Extract the (X, Y) coordinate from the center of the cell holding the provided text.  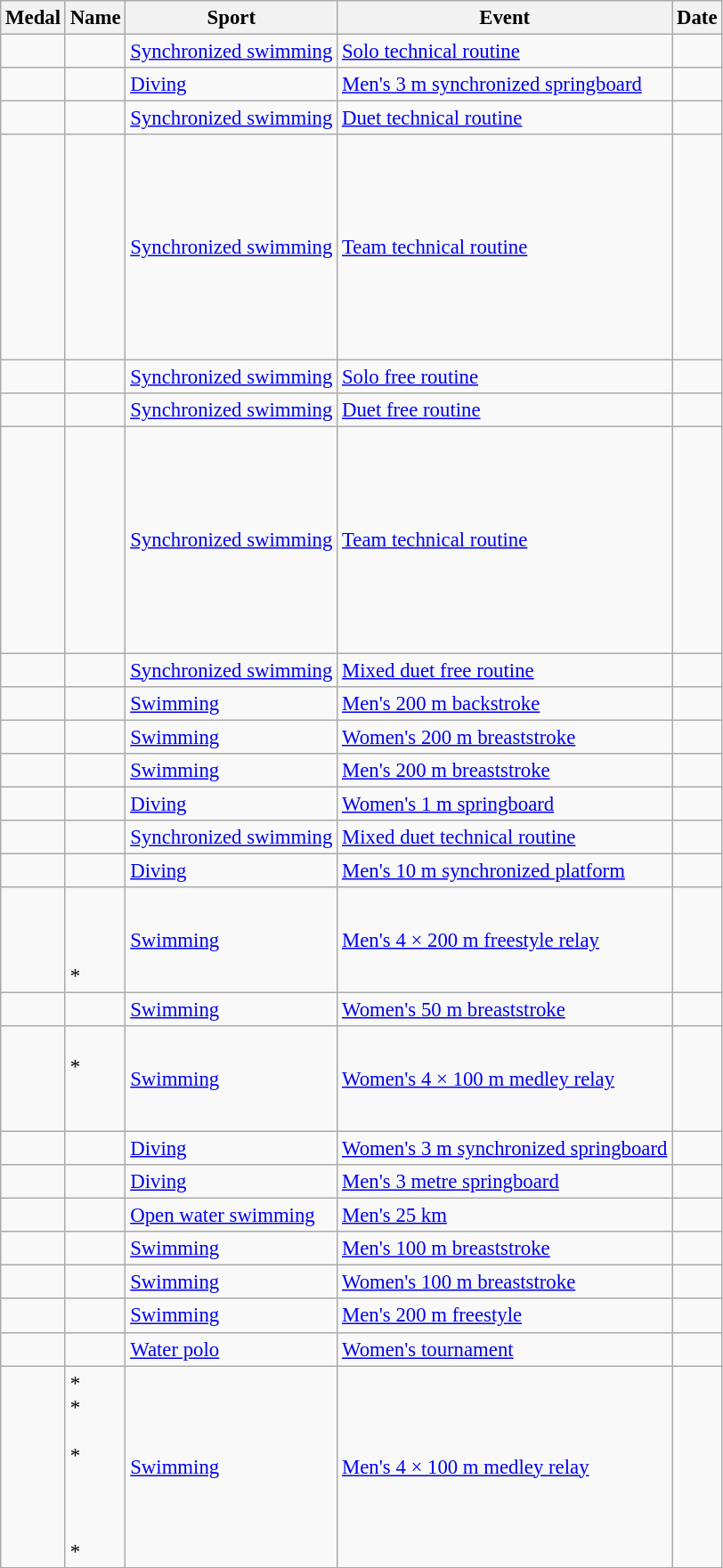
Open water swimming (232, 1216)
Medal (34, 18)
Men's 200 m backstroke (505, 703)
Men's 200 m freestyle (505, 1316)
Duet technical routine (505, 118)
**** (95, 1467)
Duet free routine (505, 410)
Mixed duet technical routine (505, 837)
Women's 1 m springboard (505, 804)
Event (505, 18)
Men's 100 m breaststroke (505, 1249)
Women's 50 m breaststroke (505, 1009)
Solo free routine (505, 377)
Women's 100 m breaststroke (505, 1282)
Women's tournament (505, 1349)
Date (697, 18)
Men's 3 m synchronized springboard (505, 85)
Water polo (232, 1349)
Solo technical routine (505, 52)
Men's 3 metre springboard (505, 1182)
Women's 4 × 100 m medley relay (505, 1079)
Men's 10 m synchronized platform (505, 870)
Women's 200 m breaststroke (505, 737)
Men's 25 km (505, 1216)
Mixed duet free routine (505, 670)
Men's 200 m breaststroke (505, 770)
Sport (232, 18)
Women's 3 m synchronized springboard (505, 1149)
Men's 4 × 100 m medley relay (505, 1467)
Name (95, 18)
Men's 4 × 200 m freestyle relay (505, 940)
